Output the [X, Y] coordinate of the center of the cell containing the given text.  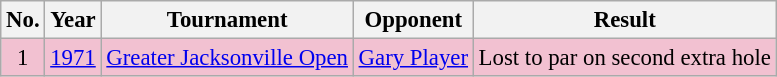
Result [624, 20]
No. [23, 20]
1 [23, 58]
Year [73, 20]
Tournament [227, 20]
Greater Jacksonville Open [227, 58]
Gary Player [413, 58]
1971 [73, 58]
Opponent [413, 20]
Lost to par on second extra hole [624, 58]
